For the text-containing cell, return its midpoint in (x, y) coordinate format. 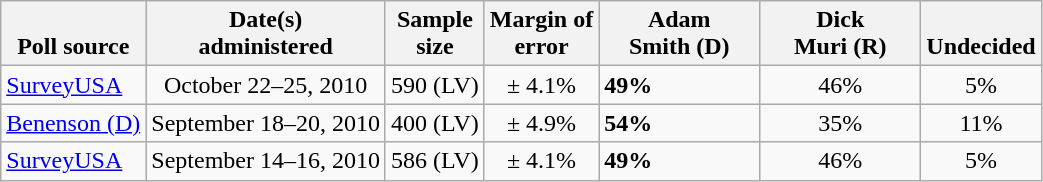
DickMuri (R) (840, 34)
September 14–16, 2010 (266, 161)
586 (LV) (434, 161)
Date(s)administered (266, 34)
Benenson (D) (74, 123)
400 (LV) (434, 123)
AdamSmith (D) (680, 34)
Samplesize (434, 34)
54% (680, 123)
September 18–20, 2010 (266, 123)
Undecided (981, 34)
11% (981, 123)
Margin oferror (541, 34)
35% (840, 123)
590 (LV) (434, 85)
October 22–25, 2010 (266, 85)
Poll source (74, 34)
± 4.9% (541, 123)
